Pinpoint the cell where the given text exists, returning its (x, y) midpoint coordinate. 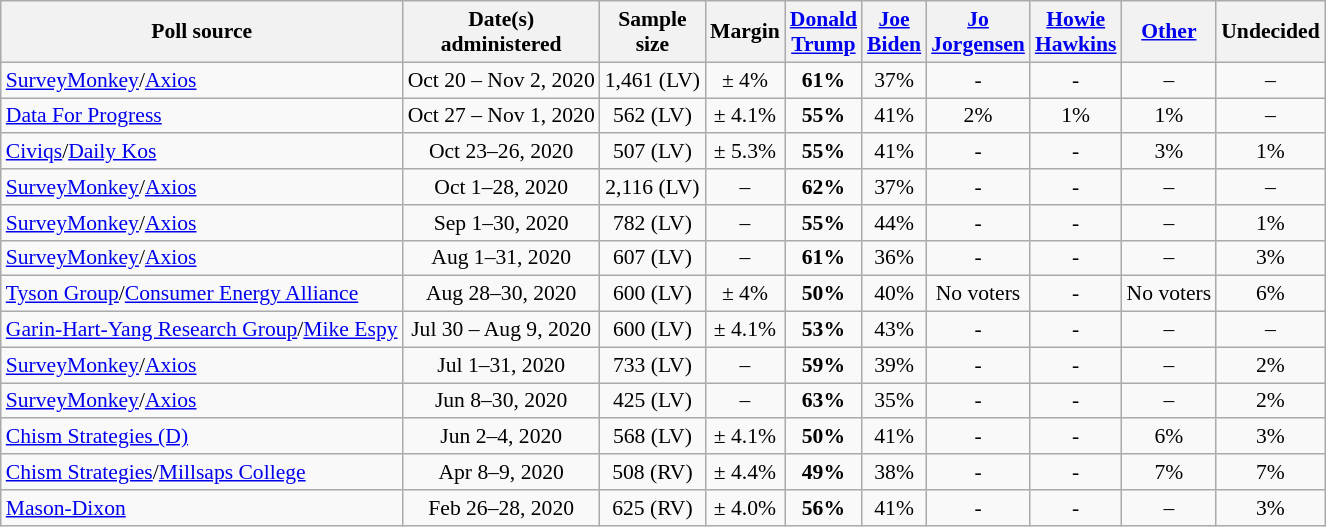
625 (RV) (652, 508)
± 4.4% (745, 472)
53% (824, 330)
425 (LV) (652, 401)
Jun 8–30, 2020 (502, 401)
Undecided (1270, 32)
2,116 (LV) (652, 187)
56% (824, 508)
782 (LV) (652, 223)
507 (LV) (652, 152)
38% (894, 472)
35% (894, 401)
607 (LV) (652, 258)
Garin-Hart-Yang Research Group/Mike Espy (202, 330)
1,461 (LV) (652, 80)
Jul 1–31, 2020 (502, 365)
36% (894, 258)
Oct 20 – Nov 2, 2020 (502, 80)
Chism Strategies/Millsaps College (202, 472)
63% (824, 401)
43% (894, 330)
Sep 1–30, 2020 (502, 223)
Oct 23–26, 2020 (502, 152)
JoeBiden (894, 32)
Jun 2–4, 2020 (502, 437)
562 (LV) (652, 116)
508 (RV) (652, 472)
Data For Progress (202, 116)
± 5.3% (745, 152)
DonaldTrump (824, 32)
Aug 1–31, 2020 (502, 258)
40% (894, 294)
568 (LV) (652, 437)
Jul 30 – Aug 9, 2020 (502, 330)
Aug 28–30, 2020 (502, 294)
HowieHawkins (1076, 32)
44% (894, 223)
49% (824, 472)
59% (824, 365)
Oct 1–28, 2020 (502, 187)
Margin (745, 32)
Other (1170, 32)
Feb 26–28, 2020 (502, 508)
62% (824, 187)
Civiqs/Daily Kos (202, 152)
Apr 8–9, 2020 (502, 472)
Oct 27 – Nov 1, 2020 (502, 116)
39% (894, 365)
Date(s)administered (502, 32)
JoJorgensen (978, 32)
Poll source (202, 32)
Samplesize (652, 32)
733 (LV) (652, 365)
Chism Strategies (D) (202, 437)
Tyson Group/Consumer Energy Alliance (202, 294)
Mason-Dixon (202, 508)
± 4.0% (745, 508)
